Output the [x, y] coordinate of the center of the cell containing the given text.  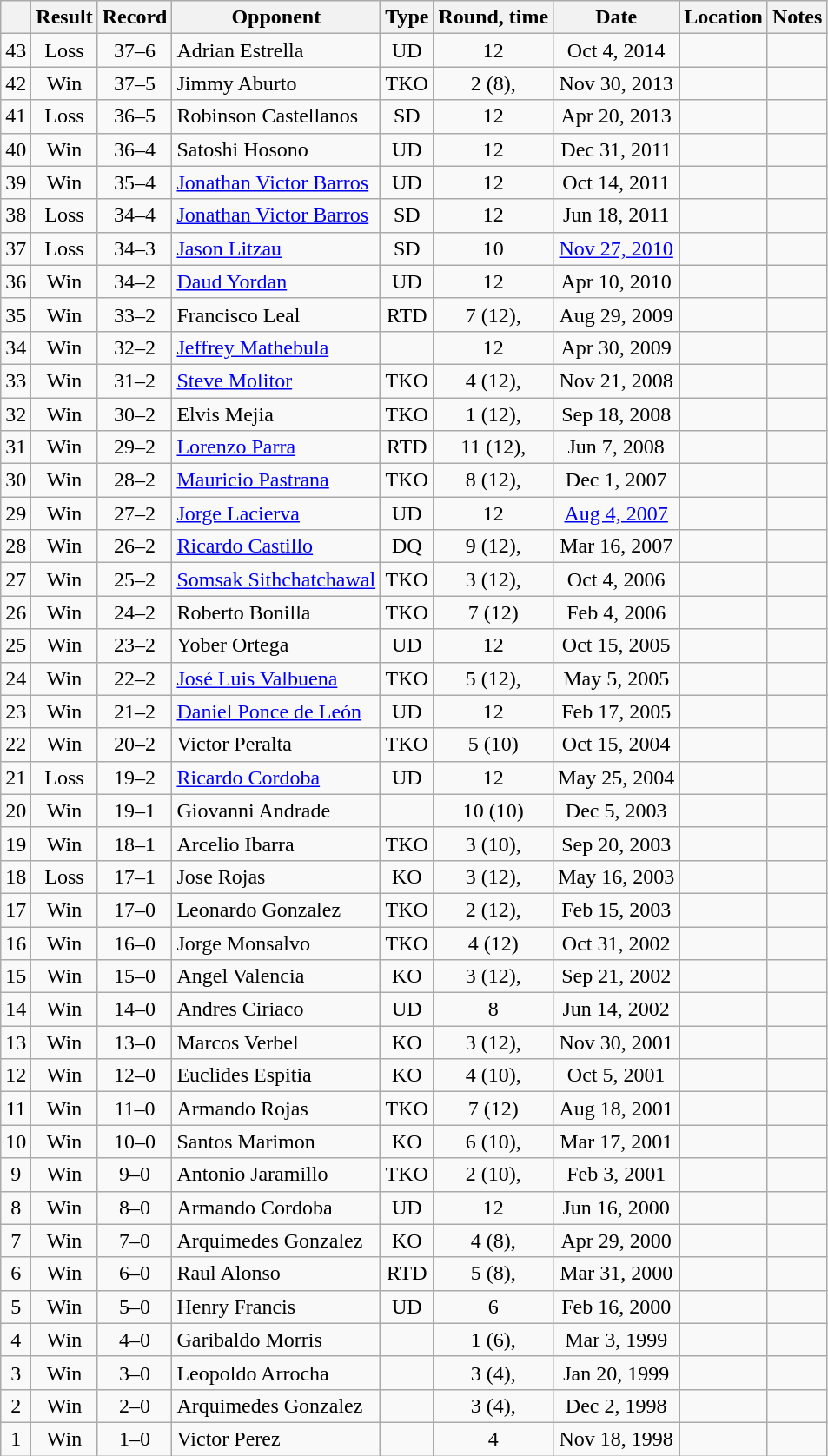
Jason Litzau [276, 248]
37–5 [135, 83]
6 (10), [493, 1142]
Robinson Castellanos [276, 116]
Notes [797, 17]
Leopoldo Arrocha [276, 1373]
11–0 [135, 1109]
Santos Marimon [276, 1142]
16–0 [135, 943]
Apr 10, 2010 [617, 281]
Jorge Lacierva [276, 513]
9 [16, 1175]
Elvis Mejia [276, 414]
Adrian Estrella [276, 50]
1 (12), [493, 414]
3–0 [135, 1373]
25–2 [135, 579]
Jimmy Aburto [276, 83]
Somsak Sithchatchawal [276, 579]
May 5, 2005 [617, 678]
5 (12), [493, 678]
19 [16, 844]
37 [16, 248]
17–0 [135, 910]
2 (12), [493, 910]
Feb 15, 2003 [617, 910]
5 (8), [493, 1274]
Jan 20, 1999 [617, 1373]
15 [16, 976]
36–4 [135, 149]
13 [16, 1042]
29 [16, 513]
Opponent [276, 17]
8–0 [135, 1208]
Dec 2, 1998 [617, 1406]
Daniel Ponce de León [276, 711]
16 [16, 943]
7 (12), [493, 314]
May 25, 2004 [617, 778]
Daud Yordan [276, 281]
19–2 [135, 778]
Francisco Leal [276, 314]
Steve Molitor [276, 381]
Lorenzo Parra [276, 447]
Aug 29, 2009 [617, 314]
5 (10) [493, 745]
7 [16, 1241]
30 [16, 480]
Dec 5, 2003 [617, 811]
Record [135, 17]
30–2 [135, 414]
38 [16, 215]
Nov 18, 1998 [617, 1439]
3 [16, 1373]
Jun 14, 2002 [617, 1009]
Nov 21, 2008 [617, 381]
42 [16, 83]
Oct 4, 2014 [617, 50]
2 (8), [493, 83]
1 (6), [493, 1340]
Oct 14, 2011 [617, 182]
Ricardo Castillo [276, 546]
Jose Rojas [276, 877]
Sep 18, 2008 [617, 414]
Mar 3, 1999 [617, 1340]
Result [64, 17]
22–2 [135, 678]
Satoshi Hosono [276, 149]
Date [617, 17]
31 [16, 447]
Apr 20, 2013 [617, 116]
4 (10), [493, 1075]
20–2 [135, 745]
18–1 [135, 844]
Marcos Verbel [276, 1042]
12–0 [135, 1075]
Ricardo Cordoba [276, 778]
33 [16, 381]
Victor Peralta [276, 745]
Aug 18, 2001 [617, 1109]
40 [16, 149]
13–0 [135, 1042]
Arcelio Ibarra [276, 844]
22 [16, 745]
Oct 4, 2006 [617, 579]
2–0 [135, 1406]
10–0 [135, 1142]
34–2 [135, 281]
14–0 [135, 1009]
Mar 16, 2007 [617, 546]
11 [16, 1109]
24 [16, 678]
Victor Perez [276, 1439]
Jorge Monsalvo [276, 943]
Garibaldo Morris [276, 1340]
Raul Alonso [276, 1274]
39 [16, 182]
1 [16, 1439]
20 [16, 811]
37–6 [135, 50]
2 [16, 1406]
Mar 17, 2001 [617, 1142]
35–4 [135, 182]
28–2 [135, 480]
Location [724, 17]
15–0 [135, 976]
33–2 [135, 314]
43 [16, 50]
11 (12), [493, 447]
4 (12), [493, 381]
31–2 [135, 381]
Apr 29, 2000 [617, 1241]
10 (10) [493, 811]
Armando Cordoba [276, 1208]
May 16, 2003 [617, 877]
Aug 4, 2007 [617, 513]
Sep 20, 2003 [617, 844]
Dec 1, 2007 [617, 480]
5 [16, 1307]
4 (8), [493, 1241]
Mar 31, 2000 [617, 1274]
Oct 15, 2004 [617, 745]
2 (10), [493, 1175]
21–2 [135, 711]
9 (12), [493, 546]
Oct 15, 2005 [617, 645]
Jun 16, 2000 [617, 1208]
Yober Ortega [276, 645]
Jun 18, 2011 [617, 215]
7–0 [135, 1241]
Feb 3, 2001 [617, 1175]
25 [16, 645]
32–2 [135, 347]
34–4 [135, 215]
Leonardo Gonzalez [276, 910]
Mauricio Pastrana [276, 480]
Feb 17, 2005 [617, 711]
Feb 16, 2000 [617, 1307]
29–2 [135, 447]
8 (12), [493, 480]
5–0 [135, 1307]
14 [16, 1009]
27 [16, 579]
Andres Ciriaco [276, 1009]
Antonio Jaramillo [276, 1175]
27–2 [135, 513]
17 [16, 910]
4 (12) [493, 943]
Angel Valencia [276, 976]
Type [407, 17]
26 [16, 612]
4–0 [135, 1340]
6–0 [135, 1274]
28 [16, 546]
Sep 21, 2002 [617, 976]
34–3 [135, 248]
26–2 [135, 546]
1–0 [135, 1439]
36–5 [135, 116]
Nov 27, 2010 [617, 248]
35 [16, 314]
41 [16, 116]
Apr 30, 2009 [617, 347]
DQ [407, 546]
9–0 [135, 1175]
32 [16, 414]
Dec 31, 2011 [617, 149]
18 [16, 877]
José Luis Valbuena [276, 678]
Nov 30, 2013 [617, 83]
Nov 30, 2001 [617, 1042]
Giovanni Andrade [276, 811]
Roberto Bonilla [276, 612]
Feb 4, 2006 [617, 612]
21 [16, 778]
3 (10), [493, 844]
23–2 [135, 645]
Oct 31, 2002 [617, 943]
19–1 [135, 811]
Round, time [493, 17]
Jun 7, 2008 [617, 447]
Henry Francis [276, 1307]
Euclides Espitia [276, 1075]
34 [16, 347]
Jeffrey Mathebula [276, 347]
24–2 [135, 612]
17–1 [135, 877]
Armando Rojas [276, 1109]
23 [16, 711]
Oct 5, 2001 [617, 1075]
36 [16, 281]
